Scan for the cell matching the given text and deliver its (X, Y) coordinate at center. 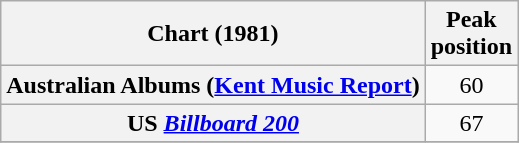
Australian Albums (Kent Music Report) (213, 85)
US Billboard 200 (213, 123)
Chart (1981) (213, 34)
60 (471, 85)
Peak position (471, 34)
67 (471, 123)
